Return (X, Y) of the center of cell containing provided text 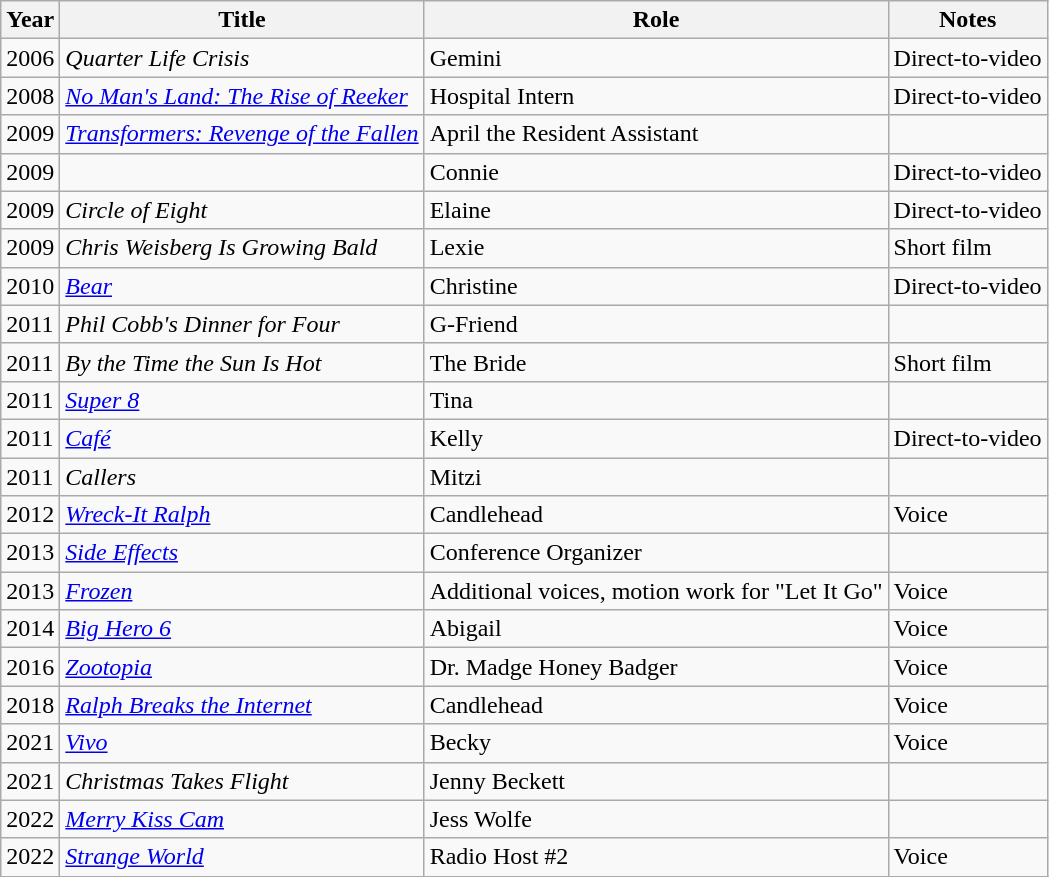
Conference Organizer (656, 553)
No Man's Land: The Rise of Reeker (242, 96)
Christmas Takes Flight (242, 781)
Jess Wolfe (656, 819)
Jenny Beckett (656, 781)
Café (242, 438)
Year (30, 20)
Strange World (242, 857)
2018 (30, 705)
Zootopia (242, 667)
Big Hero 6 (242, 629)
Phil Cobb's Dinner for Four (242, 324)
By the Time the Sun Is Hot (242, 362)
2014 (30, 629)
Circle of Eight (242, 210)
2008 (30, 96)
2006 (30, 58)
Becky (656, 743)
Lexie (656, 248)
April the Resident Assistant (656, 134)
Connie (656, 172)
G-Friend (656, 324)
Ralph Breaks the Internet (242, 705)
Merry Kiss Cam (242, 819)
Elaine (656, 210)
Vivo (242, 743)
Christine (656, 286)
Frozen (242, 591)
Notes (968, 20)
Super 8 (242, 400)
The Bride (656, 362)
Title (242, 20)
2016 (30, 667)
Quarter Life Crisis (242, 58)
Hospital Intern (656, 96)
Mitzi (656, 477)
Wreck-It Ralph (242, 515)
Gemini (656, 58)
Kelly (656, 438)
Additional voices, motion work for "Let It Go" (656, 591)
Side Effects (242, 553)
Bear (242, 286)
Role (656, 20)
Abigail (656, 629)
Tina (656, 400)
2010 (30, 286)
Transformers: Revenge of the Fallen (242, 134)
Radio Host #2 (656, 857)
Chris Weisberg Is Growing Bald (242, 248)
Callers (242, 477)
Dr. Madge Honey Badger (656, 667)
2012 (30, 515)
